Identify which cell holds the provided text, then report its [x, y] central coordinate. 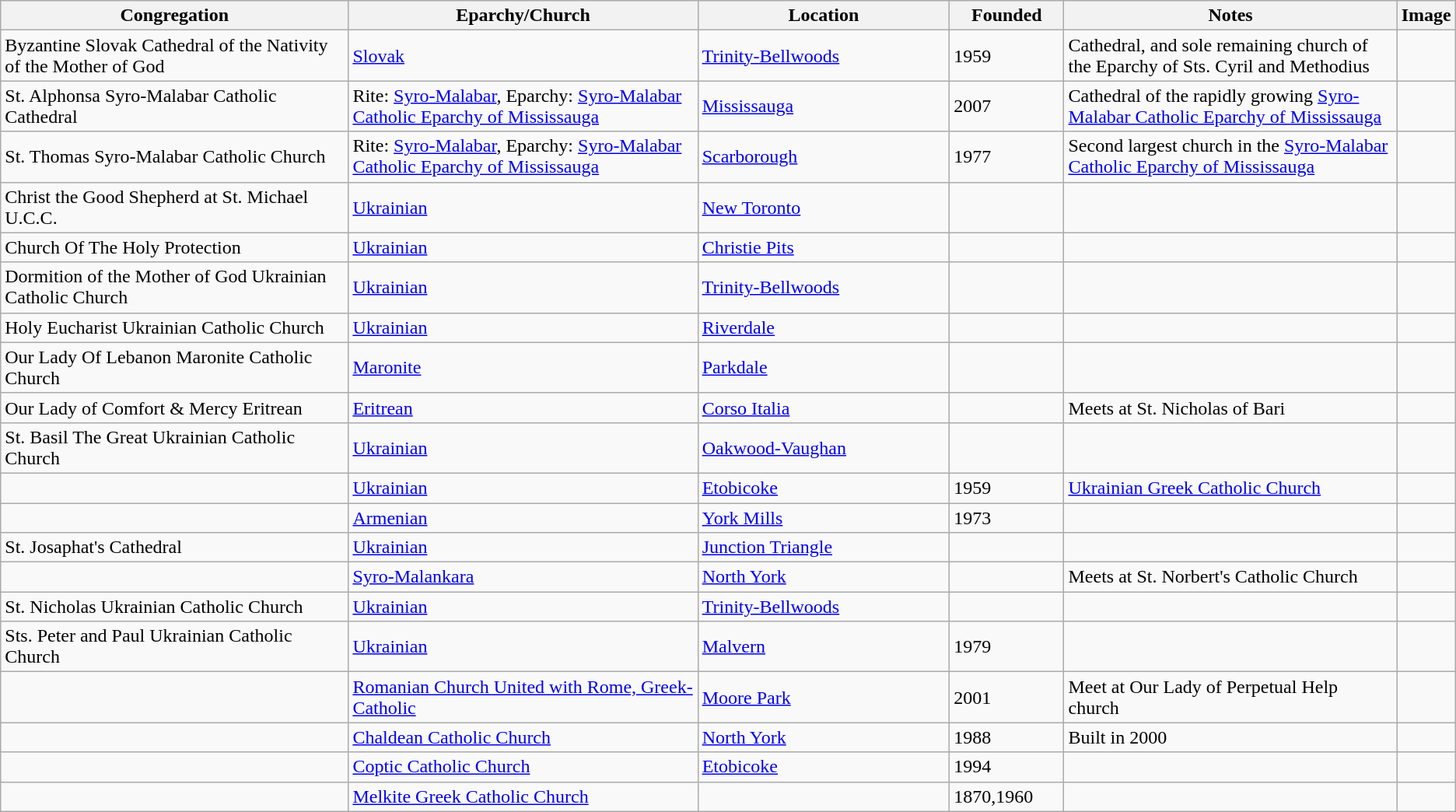
Image [1426, 16]
1973 [1006, 517]
Melkite Greek Catholic Church [523, 796]
Notes [1230, 16]
Sts. Peter and Paul Ukrainian Catholic Church [174, 647]
Built in 2000 [1230, 737]
1977 [1006, 157]
Church Of The Holy Protection [174, 247]
1979 [1006, 647]
Moore Park [824, 697]
Slovak [523, 56]
Eritrean [523, 408]
Riverdale [824, 327]
Corso Italia [824, 408]
Scarborough [824, 157]
Syro-Malankara [523, 577]
St. Basil The Great Ukrainian Catholic Church [174, 448]
Dormition of the Mother of God Ukrainian Catholic Church [174, 288]
1870,1960 [1006, 796]
Meets at St. Norbert's Catholic Church [1230, 577]
Parkdale [824, 367]
Congregation [174, 16]
New Toronto [824, 207]
Cathedral of the rapidly growing Syro-Malabar Catholic Eparchy of Mississauga [1230, 106]
Meet at Our Lady of Perpetual Help church [1230, 697]
Second largest church in the Syro-Malabar Catholic Eparchy of Mississauga [1230, 157]
Maronite [523, 367]
Junction Triangle [824, 548]
Eparchy/Church [523, 16]
Cathedral, and sole remaining church of the Eparchy of Sts. Cyril and Methodius [1230, 56]
Coptic Catholic Church [523, 767]
Chaldean Catholic Church [523, 737]
Meets at St. Nicholas of Bari [1230, 408]
Location [824, 16]
Our Lady of Comfort & Mercy Eritrean [174, 408]
Mississauga [824, 106]
Byzantine Slovak Cathedral of the Nativity of the Mother of God [174, 56]
2007 [1006, 106]
St. Nicholas Ukrainian Catholic Church [174, 607]
Armenian [523, 517]
Founded [1006, 16]
1994 [1006, 767]
York Mills [824, 517]
St. Thomas Syro-Malabar Catholic Church [174, 157]
Our Lady Of Lebanon Maronite Catholic Church [174, 367]
2001 [1006, 697]
Holy Eucharist Ukrainian Catholic Church [174, 327]
Malvern [824, 647]
St. Alphonsa Syro-Malabar Catholic Cathedral [174, 106]
Oakwood-Vaughan [824, 448]
Christ the Good Shepherd at St. Michael U.C.C. [174, 207]
Romanian Church United with Rome, Greek-Catholic [523, 697]
Ukrainian Greek Catholic Church [1230, 488]
Christie Pits [824, 247]
1988 [1006, 737]
St. Josaphat's Cathedral [174, 548]
